Extract the (x, y) coordinate from the center of the cell holding the provided text.  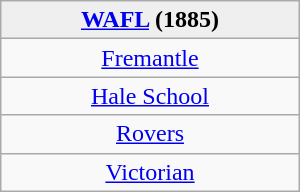
WAFL (1885) (150, 20)
Fremantle (150, 58)
Rovers (150, 134)
Victorian (150, 172)
Hale School (150, 96)
